Scan for the cell matching the given text and deliver its (x, y) coordinate at center. 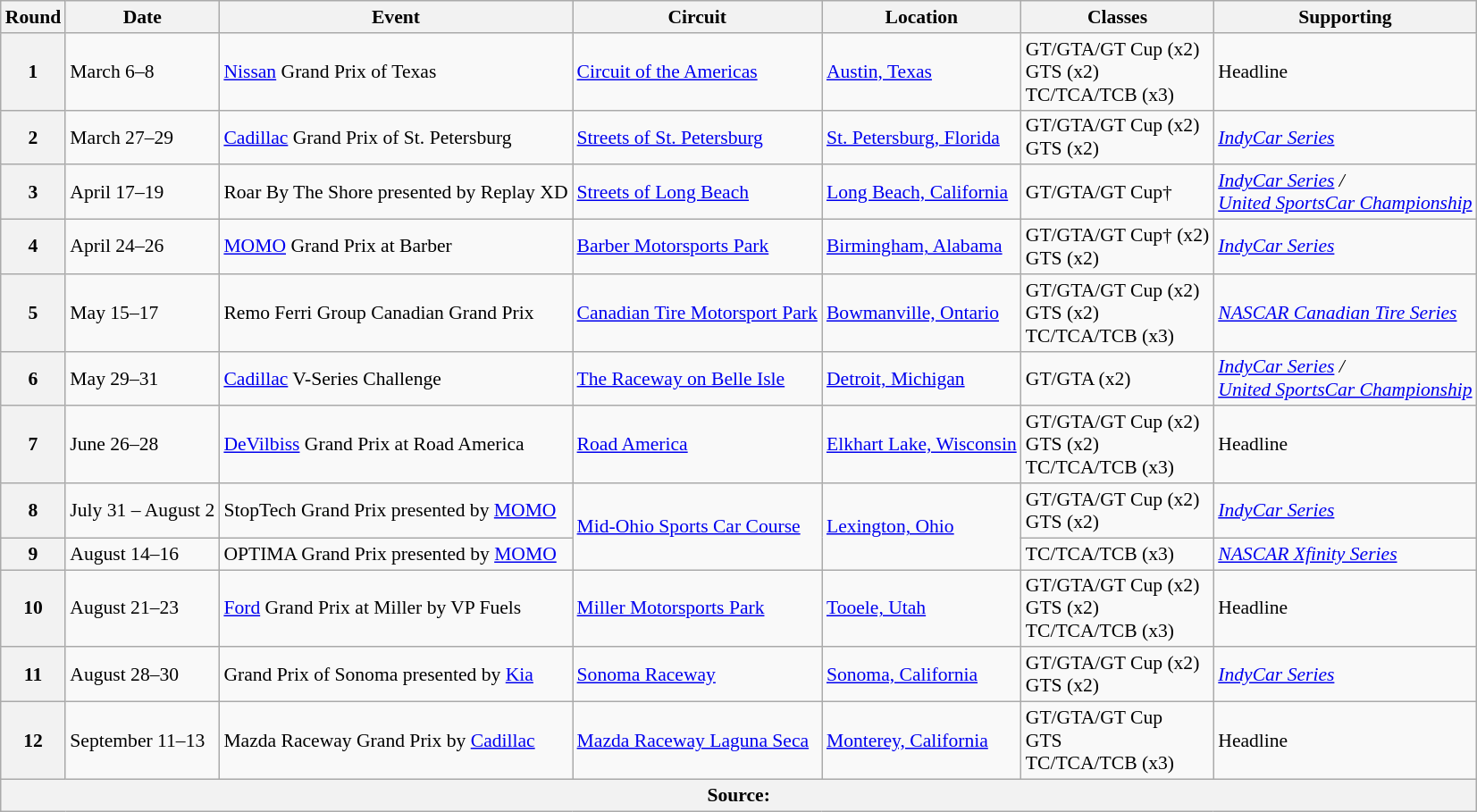
Sonoma, California (922, 675)
GT/GTA/GT CupGTSTC/TCA/TCB (x3) (1117, 741)
GT/GTA (x2) (1117, 379)
March 27–29 (142, 138)
8 (34, 511)
Location (922, 17)
St. Petersburg, Florida (922, 138)
2 (34, 138)
Birmingham, Alabama (922, 247)
Barber Motorsports Park (697, 247)
Mazda Raceway Laguna Seca (697, 741)
Nissan Grand Prix of Texas (395, 71)
Lexington, Ohio (922, 527)
Supporting (1345, 17)
Cadillac V-Series Challenge (395, 379)
Tooele, Utah (922, 609)
StopTech Grand Prix presented by MOMO (395, 511)
May 29–31 (142, 379)
Sonoma Raceway (697, 675)
May 15–17 (142, 313)
Grand Prix of Sonoma presented by Kia (395, 675)
July 31 – August 2 (142, 511)
GT/GTA/GT Cup† (x2)GTS (x2) (1117, 247)
OPTIMA Grand Prix presented by MOMO (395, 554)
Streets of Long Beach (697, 193)
Detroit, Michigan (922, 379)
Elkhart Lake, Wisconsin (922, 445)
June 26–28 (142, 445)
Round (34, 17)
TC/TCA/TCB (x3) (1117, 554)
1 (34, 71)
NASCAR Xfinity Series (1345, 554)
MOMO Grand Prix at Barber (395, 247)
10 (34, 609)
August 21–23 (142, 609)
March 6–8 (142, 71)
11 (34, 675)
April 17–19 (142, 193)
April 24–26 (142, 247)
GT/GTA/GT Cup† (1117, 193)
Classes (1117, 17)
September 11–13 (142, 741)
5 (34, 313)
9 (34, 554)
August 14–16 (142, 554)
Mazda Raceway Grand Prix by Cadillac (395, 741)
Long Beach, California (922, 193)
Streets of St. Petersburg (697, 138)
Circuit of the Americas (697, 71)
Circuit (697, 17)
August 28–30 (142, 675)
Mid-Ohio Sports Car Course (697, 527)
Cadillac Grand Prix of St. Petersburg (395, 138)
Source: (739, 795)
12 (34, 741)
The Raceway on Belle Isle (697, 379)
Ford Grand Prix at Miller by VP Fuels (395, 609)
6 (34, 379)
Date (142, 17)
Road America (697, 445)
Bowmanville, Ontario (922, 313)
Roar By The Shore presented by Replay XD (395, 193)
Remo Ferri Group Canadian Grand Prix (395, 313)
7 (34, 445)
Austin, Texas (922, 71)
3 (34, 193)
Canadian Tire Motorsport Park (697, 313)
Miller Motorsports Park (697, 609)
DeVilbiss Grand Prix at Road America (395, 445)
Monterey, California (922, 741)
NASCAR Canadian Tire Series (1345, 313)
4 (34, 247)
Event (395, 17)
